Detect which cell encompasses the target text, then output its (X, Y) center coordinate. 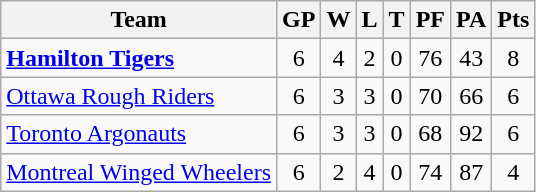
Toronto Argonauts (139, 134)
Pts (514, 20)
PA (472, 20)
70 (430, 96)
L (370, 20)
87 (472, 172)
W (338, 20)
Montreal Winged Wheelers (139, 172)
68 (430, 134)
Ottawa Rough Riders (139, 96)
GP (299, 20)
74 (430, 172)
76 (430, 58)
66 (472, 96)
Hamilton Tigers (139, 58)
92 (472, 134)
Team (139, 20)
T (396, 20)
43 (472, 58)
PF (430, 20)
8 (514, 58)
